Capture the cell that displays the provided text and extract its (x, y) central coordinate. 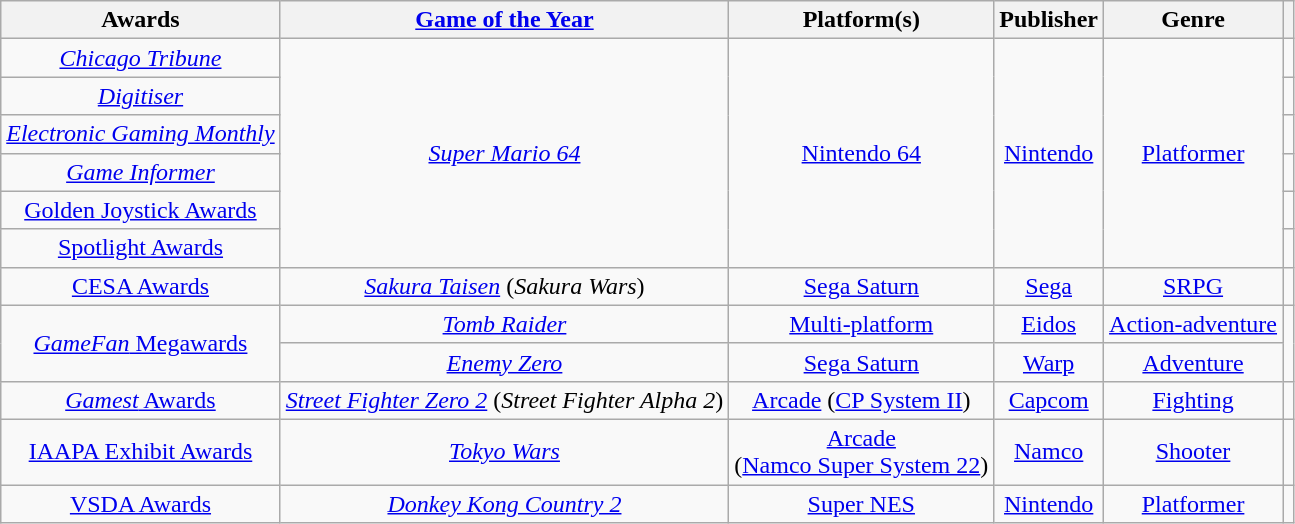
Game Informer (140, 172)
Tomb Raider (504, 324)
Arcade (CP System II) (862, 400)
Fighting (1194, 400)
VSDA Awards (140, 503)
Game of the Year (504, 20)
Electronic Gaming Monthly (140, 134)
Super Mario 64 (504, 153)
Chicago Tribune (140, 58)
Awards (140, 20)
Genre (1194, 20)
IAAPA Exhibit Awards (140, 452)
Multi-platform (862, 324)
Platform(s) (862, 20)
Super NES (862, 503)
Action-adventure (1194, 324)
Namco (1049, 452)
Gamest Awards (140, 400)
CESA Awards (140, 286)
Publisher (1049, 20)
Warp (1049, 362)
Golden Joystick Awards (140, 210)
Tokyo Wars (504, 452)
Sega (1049, 286)
Sakura Taisen (Sakura Wars) (504, 286)
Digitiser (140, 96)
Capcom (1049, 400)
Nintendo 64 (862, 153)
Enemy Zero (504, 362)
SRPG (1194, 286)
Shooter (1194, 452)
Spotlight Awards (140, 248)
GameFan Megawards (140, 343)
Street Fighter Zero 2 (Street Fighter Alpha 2) (504, 400)
Eidos (1049, 324)
Donkey Kong Country 2 (504, 503)
Adventure (1194, 362)
Arcade (Namco Super System 22) (862, 452)
